Capture the cell that displays the provided text and extract its (X, Y) central coordinate. 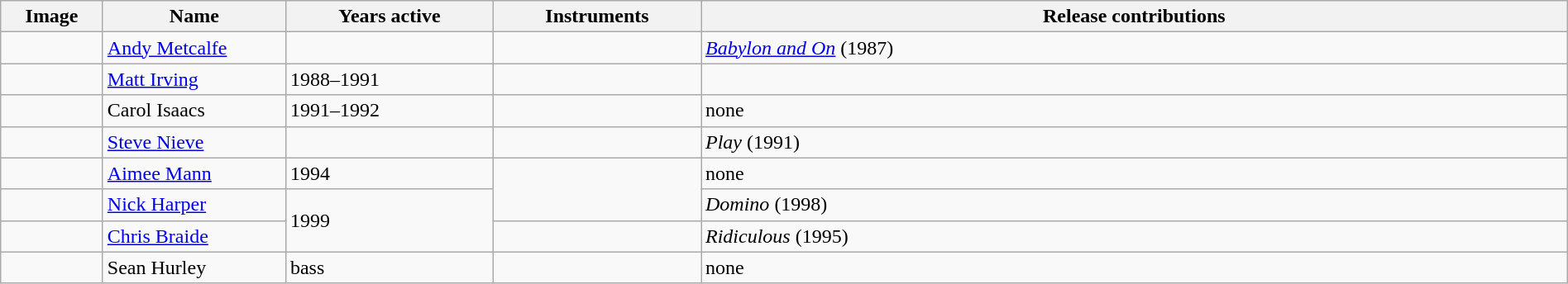
Babylon and On (1987) (1135, 48)
Instruments (597, 17)
Sean Hurley (194, 267)
Steve Nieve (194, 142)
Years active (389, 17)
Name (194, 17)
Carol Isaacs (194, 111)
1991–1992 (389, 111)
Chris Braide (194, 236)
Ridiculous (1995) (1135, 236)
Matt Irving (194, 79)
Aimee Mann (194, 173)
1994 (389, 173)
1988–1991 (389, 79)
bass (389, 267)
Domino (1998) (1135, 205)
Andy Metcalfe (194, 48)
1999 (389, 220)
Play (1991) (1135, 142)
Image (52, 17)
Release contributions (1135, 17)
Nick Harper (194, 205)
